Identify which cell holds the provided text, then report its [X, Y] central coordinate. 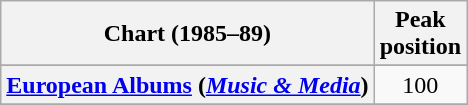
100 [420, 85]
Chart (1985–89) [188, 34]
Peakposition [420, 34]
European Albums (Music & Media) [188, 85]
